Determine the (x, y) coordinate at the center of the cell enclosing the given text.  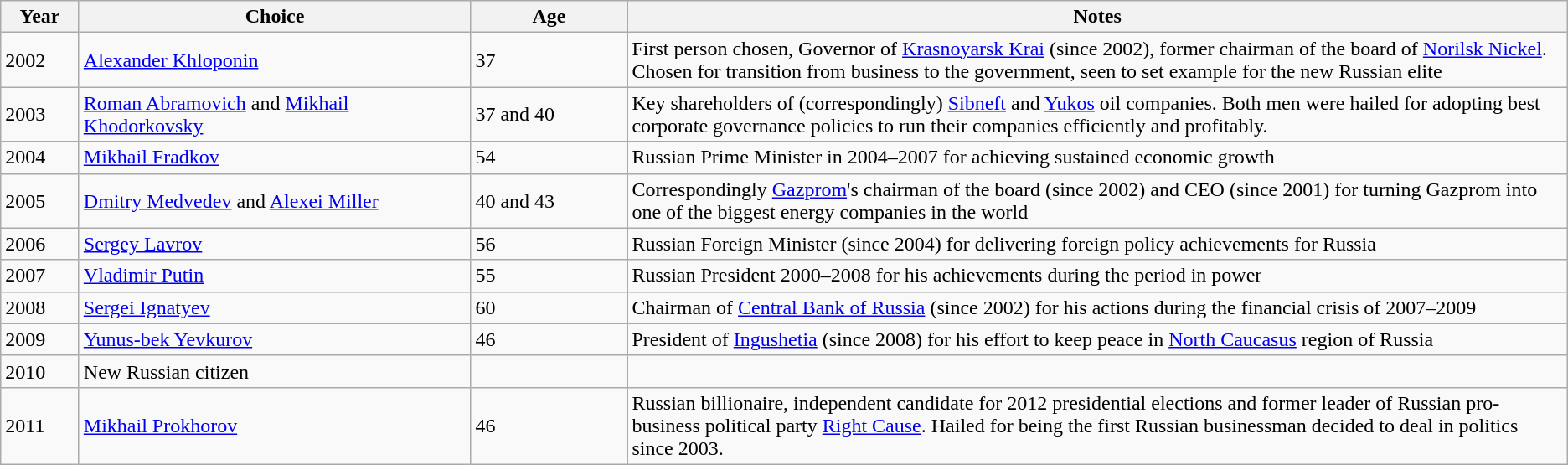
Notes (1097, 17)
2006 (40, 244)
2008 (40, 307)
2004 (40, 158)
Choice (275, 17)
54 (549, 158)
2009 (40, 339)
Mikhail Prokhorov (275, 426)
Mikhail Fradkov (275, 158)
40 and 43 (549, 201)
37 (549, 60)
New Russian citizen (275, 371)
2010 (40, 371)
President of Ingushetia (since 2008) for his effort to keep peace in North Caucasus region of Russia (1097, 339)
Russian Foreign Minister (since 2004) for delivering foreign policy achievements for Russia (1097, 244)
37 and 40 (549, 114)
56 (549, 244)
2011 (40, 426)
Yunus-bek Yevkurov (275, 339)
Russian Prime Minister in 2004–2007 for achieving sustained economic growth (1097, 158)
60 (549, 307)
55 (549, 276)
2003 (40, 114)
Alexander Khloponin (275, 60)
Dmitry Medvedev and Alexei Miller (275, 201)
Roman Abramovich and Mikhail Khodorkovsky (275, 114)
Year (40, 17)
Russian President 2000–2008 for his achievements during the period in power (1097, 276)
Sergey Lavrov (275, 244)
Vladimir Putin (275, 276)
2002 (40, 60)
Age (549, 17)
2005 (40, 201)
Chairman of Central Bank of Russia (since 2002) for his actions during the financial crisis of 2007–2009 (1097, 307)
2007 (40, 276)
Sergei Ignatyev (275, 307)
